Locate the cell with the specified text and output its [x, y] center coordinate. 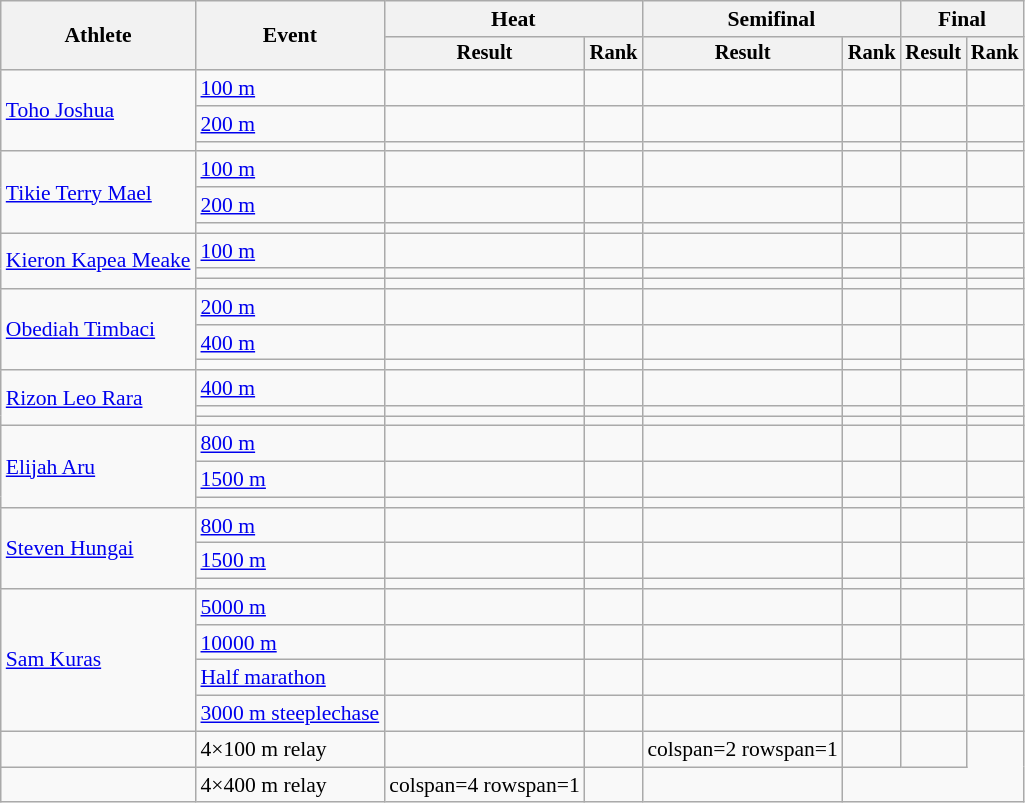
Heat [513, 19]
Elijah Aru [98, 466]
colspan=4 rowspan=1 [484, 785]
Half marathon [290, 678]
5000 m [290, 607]
3000 m steeplechase [290, 714]
Event [290, 36]
Steven Hungai [98, 548]
Semifinal [771, 19]
Athlete [98, 36]
4×100 m relay [290, 750]
colspan=2 rowspan=1 [742, 750]
4×400 m relay [290, 785]
Obediah Timbaci [98, 330]
Rizon Leo Rara [98, 398]
Final [962, 19]
Kieron Kapea Meake [98, 261]
10000 m [290, 643]
Tikie Terry Mael [98, 192]
Toho Joshua [98, 110]
Sam Kuras [98, 660]
